Return the [x, y] coordinate for the center point of the cell that contains the specified text.  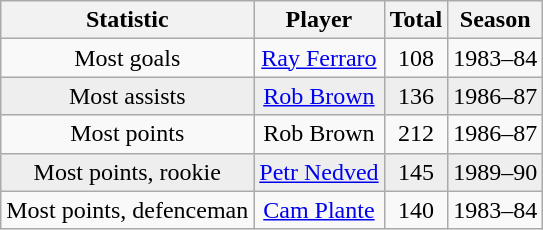
Most points, rookie [128, 172]
Cam Plante [319, 210]
212 [416, 134]
Most assists [128, 96]
108 [416, 58]
145 [416, 172]
Most goals [128, 58]
Petr Nedved [319, 172]
140 [416, 210]
1989–90 [496, 172]
Most points [128, 134]
Player [319, 20]
Ray Ferraro [319, 58]
Statistic [128, 20]
Most points, defenceman [128, 210]
Total [416, 20]
136 [416, 96]
Season [496, 20]
